Extract the [x, y] coordinate from the center of the cell holding the provided text.  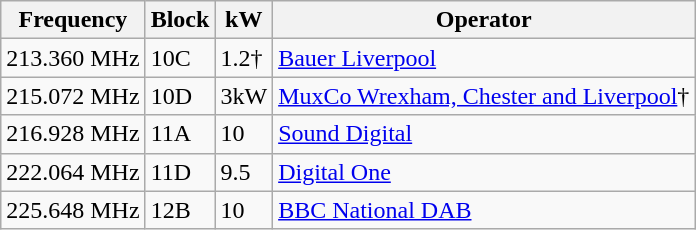
MuxCo Wrexham, Chester and Liverpool† [484, 96]
213.360 MHz [73, 58]
Sound Digital [484, 134]
222.064 MHz [73, 172]
11D [180, 172]
225.648 MHz [73, 210]
Frequency [73, 20]
1.2† [244, 58]
216.928 MHz [73, 134]
Operator [484, 20]
12B [180, 210]
215.072 MHz [73, 96]
10D [180, 96]
10C [180, 58]
9.5 [244, 172]
11A [180, 134]
3kW [244, 96]
kW [244, 20]
Bauer Liverpool [484, 58]
BBC National DAB [484, 210]
Digital One [484, 172]
Block [180, 20]
